Scan for the cell matching the given text and deliver its [x, y] coordinate at center. 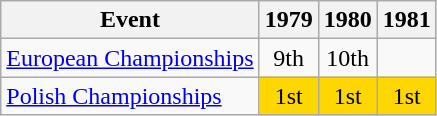
10th [348, 58]
9th [288, 58]
European Championships [130, 58]
Polish Championships [130, 96]
1979 [288, 20]
Event [130, 20]
1981 [406, 20]
1980 [348, 20]
